Extract the [X, Y] coordinate from the center of the cell holding the provided text.  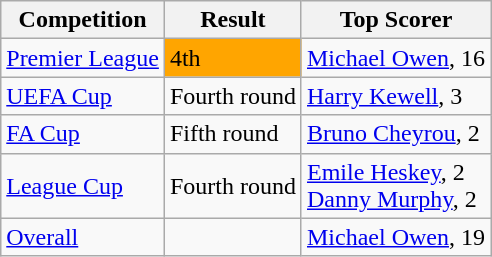
Michael Owen, 16 [396, 58]
Michael Owen, 19 [396, 237]
Premier League [83, 58]
Bruno Cheyrou, 2 [396, 134]
Emile Heskey, 2 Danny Murphy, 2 [396, 186]
FA Cup [83, 134]
Top Scorer [396, 20]
Competition [83, 20]
Overall [83, 237]
League Cup [83, 186]
Result [232, 20]
UEFA Cup [83, 96]
Harry Kewell, 3 [396, 96]
4th [232, 58]
Fifth round [232, 134]
